Return (x, y) of the center of cell containing provided text 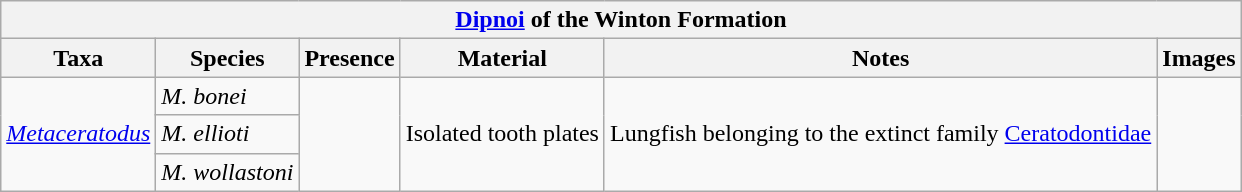
Metaceratodus (78, 134)
Material (502, 58)
Isolated tooth plates (502, 134)
M. wollastoni (228, 172)
Lungfish belonging to the extinct family Ceratodontidae (880, 134)
Images (1199, 58)
M. bonei (228, 96)
Notes (880, 58)
Taxa (78, 58)
M. ellioti (228, 134)
Species (228, 58)
Dipnoi of the Winton Formation (621, 20)
Presence (350, 58)
